Return (x, y) of the center of cell containing provided text 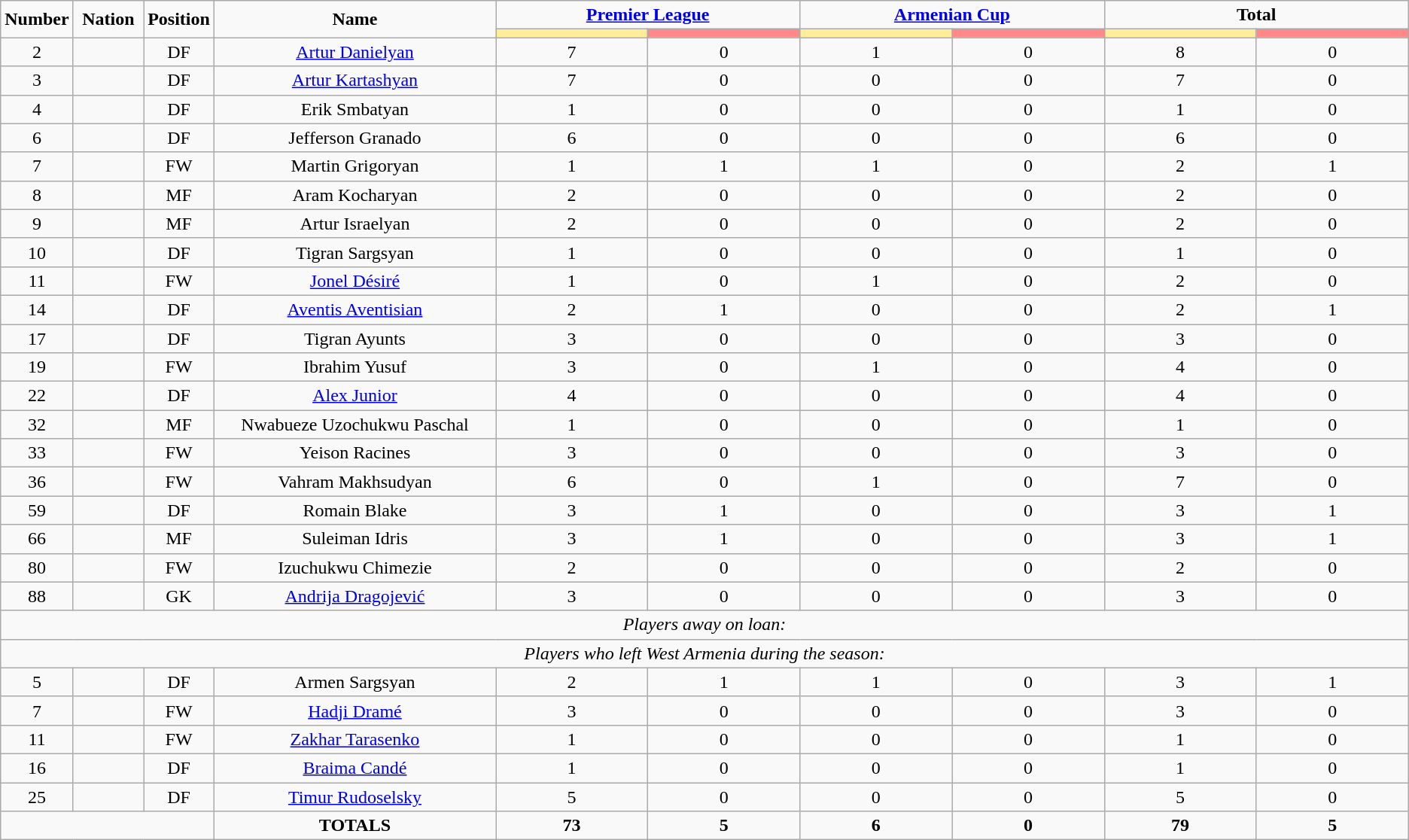
Total (1256, 15)
Timur Rudoselsky (355, 797)
Artur Israelyan (355, 224)
22 (37, 396)
Braima Candé (355, 768)
16 (37, 768)
Erik Smbatyan (355, 109)
79 (1180, 826)
Jonel Désiré (355, 281)
TOTALS (355, 826)
Suleiman Idris (355, 539)
GK (179, 596)
59 (37, 510)
Name (355, 20)
66 (37, 539)
36 (37, 482)
Artur Danielyan (355, 52)
Jefferson Granado (355, 138)
73 (571, 826)
25 (37, 797)
Vahram Makhsudyan (355, 482)
Premier League (647, 15)
19 (37, 367)
10 (37, 252)
Position (179, 20)
Number (37, 20)
Andrija Dragojević (355, 596)
Izuchukwu Chimezie (355, 568)
Armenian Cup (952, 15)
Romain Blake (355, 510)
14 (37, 309)
Players who left West Armenia during the season: (704, 653)
17 (37, 338)
Hadji Dramé (355, 711)
Alex Junior (355, 396)
Artur Kartashyan (355, 81)
Yeison Racines (355, 453)
9 (37, 224)
Tigran Sargsyan (355, 252)
Nation (108, 20)
Nwabueze Uzochukwu Paschal (355, 425)
32 (37, 425)
Players away on loan: (704, 625)
Aram Kocharyan (355, 195)
88 (37, 596)
Ibrahim Yusuf (355, 367)
Zakhar Tarasenko (355, 739)
Aventis Aventisian (355, 309)
Armen Sargsyan (355, 682)
Martin Grigoryan (355, 166)
33 (37, 453)
Tigran Ayunts (355, 338)
80 (37, 568)
